Extract the (x, y) coordinate from the center of the cell holding the provided text.  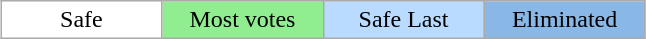
Safe (82, 20)
Eliminated (564, 20)
Safe Last (404, 20)
Most votes (242, 20)
